Pinpoint the cell where the given text exists, returning its [X, Y] midpoint coordinate. 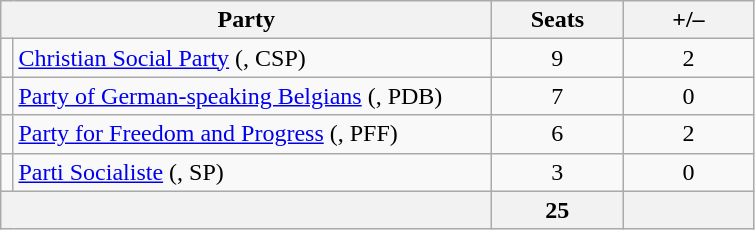
25 [558, 210]
Party of German-speaking Belgians (, PDB) [252, 96]
Party for Freedom and Progress (, PFF) [252, 134]
+/– [688, 20]
Party [246, 20]
Seats [558, 20]
3 [558, 172]
6 [558, 134]
Christian Social Party (, CSP) [252, 58]
Parti Socialiste (, SP) [252, 172]
9 [558, 58]
7 [558, 96]
